Pinpoint the cell where the given text exists, returning its (x, y) midpoint coordinate. 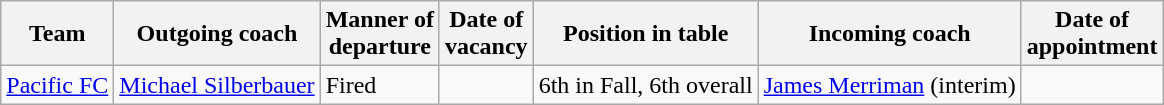
Date of vacancy (486, 34)
Manner of departure (380, 34)
6th in Fall, 6th overall (646, 85)
Michael Silberbauer (217, 85)
Pacific FC (58, 85)
Team (58, 34)
Outgoing coach (217, 34)
Fired (380, 85)
Date of appointment (1092, 34)
James Merriman (interim) (890, 85)
Incoming coach (890, 34)
Position in table (646, 34)
